Return (X, Y) of the center of cell containing provided text 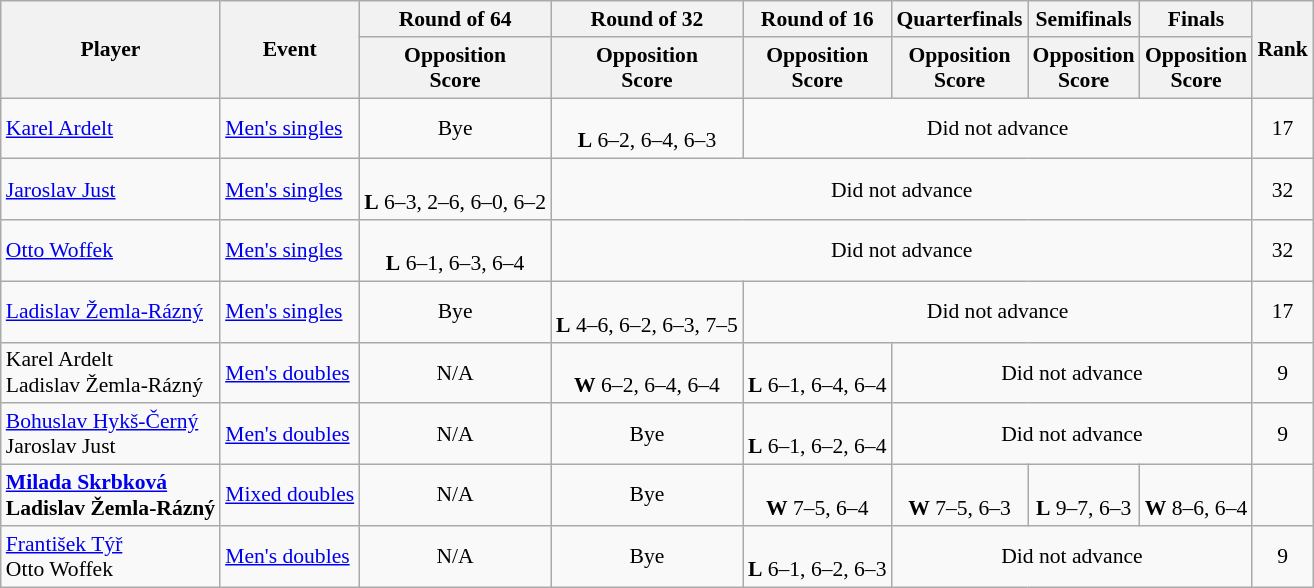
Round of 64 (455, 19)
L 6–1, 6–2, 6–4 (818, 434)
Rank (1282, 50)
Karel Ardelt Ladislav Žemla-Rázný (110, 372)
Finals (1196, 19)
Bohuslav Hykš-Černý Jaroslav Just (110, 434)
Semifinals (1084, 19)
Milada Skrbková Ladislav Žemla-Rázný (110, 496)
L 6–1, 6–3, 6–4 (455, 250)
Mixed doubles (290, 496)
W 7–5, 6–3 (960, 496)
L 9–7, 6–3 (1084, 496)
L 6–1, 6–2, 6–3 (818, 556)
L 4–6, 6–2, 6–3, 7–5 (647, 312)
Ladislav Žemla-Rázný (110, 312)
Otto Woffek (110, 250)
L 6–3, 2–6, 6–0, 6–2 (455, 190)
W 6–2, 6–4, 6–4 (647, 372)
František Týř Otto Woffek (110, 556)
Player (110, 50)
Round of 16 (818, 19)
Round of 32 (647, 19)
L 6–1, 6–4, 6–4 (818, 372)
Karel Ardelt (110, 128)
L 6–2, 6–4, 6–3 (647, 128)
W 7–5, 6–4 (818, 496)
Event (290, 50)
Quarterfinals (960, 19)
Jaroslav Just (110, 190)
W 8–6, 6–4 (1196, 496)
